Capture the cell that displays the provided text and extract its (X, Y) central coordinate. 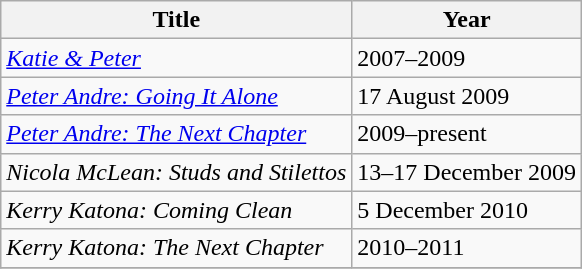
2009–present (467, 134)
Year (467, 20)
17 August 2009 (467, 96)
Peter Andre: Going It Alone (176, 96)
Peter Andre: The Next Chapter (176, 134)
5 December 2010 (467, 210)
Kerry Katona: Coming Clean (176, 210)
Katie & Peter (176, 58)
Kerry Katona: The Next Chapter (176, 248)
2007–2009 (467, 58)
13–17 December 2009 (467, 172)
Title (176, 20)
2010–2011 (467, 248)
Nicola McLean: Studs and Stilettos (176, 172)
